Extract the (X, Y) coordinate from the center of the cell holding the provided text.  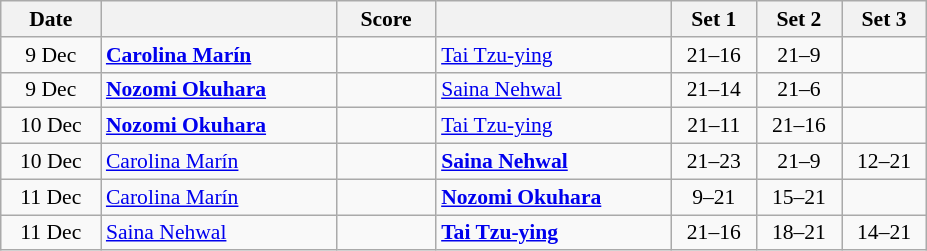
Score (386, 19)
21–6 (798, 90)
12–21 (884, 162)
21–14 (714, 90)
14–21 (884, 233)
21–11 (714, 126)
21–23 (714, 162)
Date (51, 19)
18–21 (798, 233)
Set 1 (714, 19)
9–21 (714, 197)
Set 3 (884, 19)
Set 2 (798, 19)
15–21 (798, 197)
